For the text-containing cell, return its midpoint in [x, y] coordinate format. 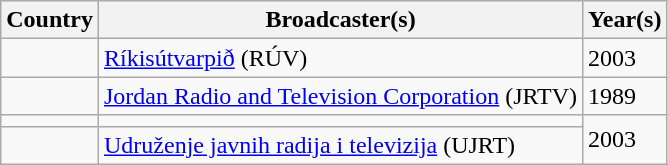
Year(s) [625, 20]
Ríkisútvarpið (RÚV) [340, 58]
Udruženje javnih radija i televizija (UJRT) [340, 145]
Country [50, 20]
Jordan Radio and Television Corporation (JRTV) [340, 96]
1989 [625, 96]
Broadcaster(s) [340, 20]
